Locate the cell with the specified text and output its (X, Y) center coordinate. 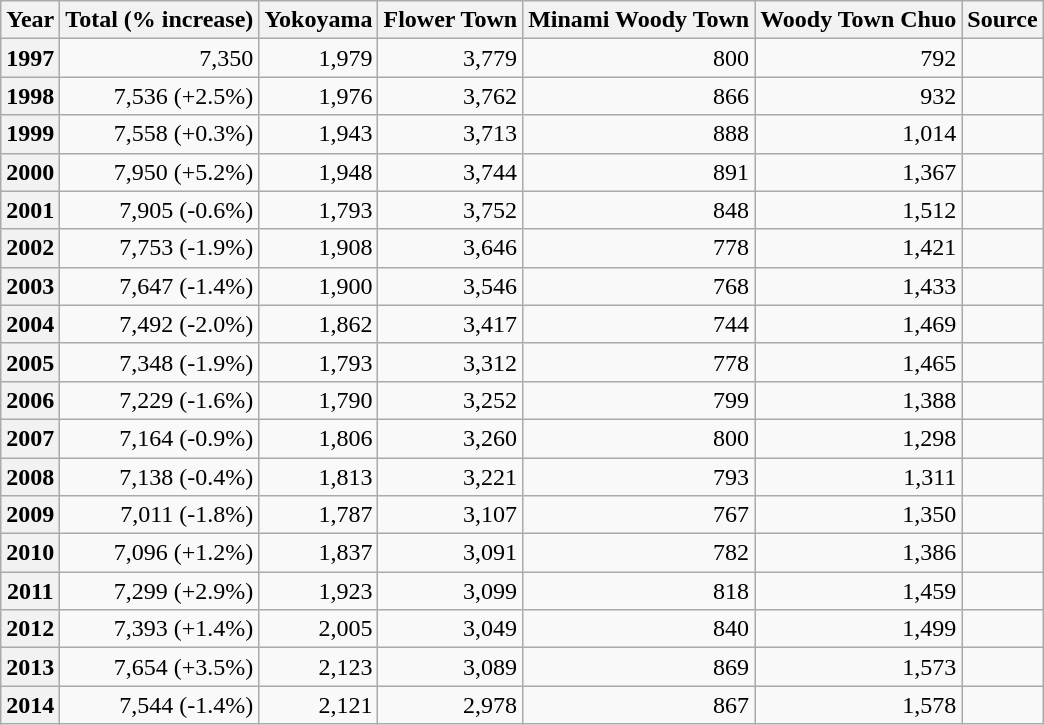
2009 (30, 515)
3,744 (450, 172)
7,950 (+5.2%) (160, 172)
3,713 (450, 134)
7,492 (-2.0%) (160, 324)
1,014 (858, 134)
3,646 (450, 248)
2011 (30, 591)
1,979 (318, 58)
1,311 (858, 477)
7,299 (+2.9%) (160, 591)
1,948 (318, 172)
Minami Woody Town (639, 20)
3,091 (450, 553)
848 (639, 210)
792 (858, 58)
7,544 (-1.4%) (160, 705)
932 (858, 96)
1,433 (858, 286)
1,350 (858, 515)
840 (639, 629)
744 (639, 324)
818 (639, 591)
1,421 (858, 248)
768 (639, 286)
1998 (30, 96)
7,654 (+3.5%) (160, 667)
3,049 (450, 629)
2,978 (450, 705)
2007 (30, 438)
3,089 (450, 667)
1,900 (318, 286)
Source (1002, 20)
7,229 (-1.6%) (160, 400)
888 (639, 134)
2013 (30, 667)
1,578 (858, 705)
793 (639, 477)
2000 (30, 172)
7,393 (+1.4%) (160, 629)
7,011 (-1.8%) (160, 515)
866 (639, 96)
3,546 (450, 286)
7,558 (+0.3%) (160, 134)
2005 (30, 362)
1,298 (858, 438)
2001 (30, 210)
1997 (30, 58)
2004 (30, 324)
3,762 (450, 96)
Flower Town (450, 20)
Year (30, 20)
1,512 (858, 210)
2008 (30, 477)
7,348 (-1.9%) (160, 362)
891 (639, 172)
799 (639, 400)
1,465 (858, 362)
1,388 (858, 400)
1,367 (858, 172)
1,976 (318, 96)
Total (% increase) (160, 20)
7,164 (-0.9%) (160, 438)
2010 (30, 553)
3,417 (450, 324)
1,862 (318, 324)
3,107 (450, 515)
3,221 (450, 477)
767 (639, 515)
1,787 (318, 515)
7,647 (-1.4%) (160, 286)
1,459 (858, 591)
3,312 (450, 362)
1,499 (858, 629)
1,837 (318, 553)
Woody Town Chuo (858, 20)
2003 (30, 286)
2006 (30, 400)
1,573 (858, 667)
7,096 (+1.2%) (160, 553)
1,469 (858, 324)
2,123 (318, 667)
2,121 (318, 705)
7,350 (160, 58)
1,790 (318, 400)
1,813 (318, 477)
2,005 (318, 629)
1,923 (318, 591)
Yokoyama (318, 20)
1,908 (318, 248)
7,138 (-0.4%) (160, 477)
3,752 (450, 210)
3,260 (450, 438)
2014 (30, 705)
2002 (30, 248)
3,099 (450, 591)
3,252 (450, 400)
1,386 (858, 553)
2012 (30, 629)
1999 (30, 134)
7,905 (-0.6%) (160, 210)
7,536 (+2.5%) (160, 96)
869 (639, 667)
1,806 (318, 438)
867 (639, 705)
782 (639, 553)
3,779 (450, 58)
7,753 (-1.9%) (160, 248)
1,943 (318, 134)
